Pinpoint the cell where the given text exists, returning its [x, y] midpoint coordinate. 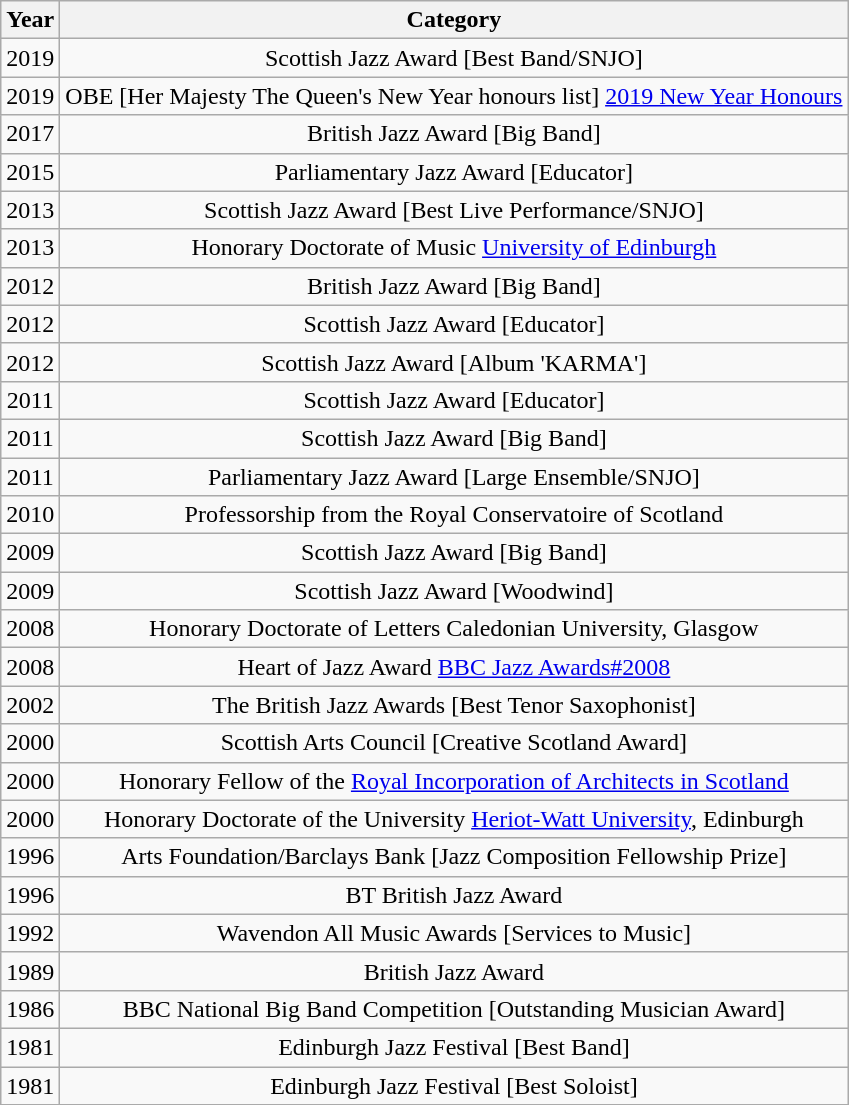
Scottish Jazz Award [Best Live Performance/SNJO] [454, 210]
Scottish Jazz Award [Best Band/SNJO] [454, 58]
Edinburgh Jazz Festival [Best Soloist] [454, 1085]
Scottish Jazz Award [Album 'KARMA'] [454, 362]
Honorary Doctorate of Music University of Edinburgh [454, 248]
Heart of Jazz Award BBC Jazz Awards#2008 [454, 667]
BT British Jazz Award [454, 895]
Wavendon All Music Awards [Services to Music] [454, 933]
2015 [30, 172]
1986 [30, 1009]
Parliamentary Jazz Award [Educator] [454, 172]
Professorship from the Royal Conservatoire of Scotland [454, 515]
Scottish Jazz Award [Woodwind] [454, 591]
Category [454, 20]
2002 [30, 705]
The British Jazz Awards [Best Tenor Saxophonist] [454, 705]
OBE [Her Majesty The Queen's New Year honours list] 2019 New Year Honours [454, 96]
2010 [30, 515]
Scottish Arts Council [Creative Scotland Award] [454, 743]
1989 [30, 971]
2017 [30, 134]
Year [30, 20]
1992 [30, 933]
Honorary Doctorate of the University Heriot-Watt University, Edinburgh [454, 819]
Parliamentary Jazz Award [Large Ensemble/SNJO] [454, 477]
Honorary Doctorate of Letters Caledonian University, Glasgow [454, 629]
British Jazz Award [454, 971]
Honorary Fellow of the Royal Incorporation of Architects in Scotland [454, 781]
Edinburgh Jazz Festival [Best Band] [454, 1047]
BBC National Big Band Competition [Outstanding Musician Award] [454, 1009]
Arts Foundation/Barclays Bank [Jazz Composition Fellowship Prize] [454, 857]
